Find where the given text appears and provide that cell's center as (X, Y) coordinate. 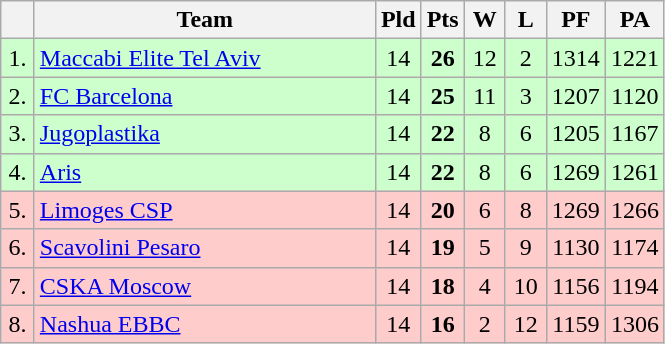
Nashua EBBC (204, 324)
4 (484, 286)
5. (18, 210)
7. (18, 286)
Scavolini Pesaro (204, 248)
Maccabi Elite Tel Aviv (204, 58)
1221 (634, 58)
Pts (442, 20)
FC Barcelona (204, 96)
1266 (634, 210)
1159 (576, 324)
1314 (576, 58)
PA (634, 20)
26 (442, 58)
5 (484, 248)
11 (484, 96)
20 (442, 210)
4. (18, 172)
1156 (576, 286)
1130 (576, 248)
L (526, 20)
19 (442, 248)
3 (526, 96)
25 (442, 96)
1261 (634, 172)
9 (526, 248)
10 (526, 286)
6. (18, 248)
CSKA Moscow (204, 286)
Jugoplastika (204, 134)
1306 (634, 324)
8. (18, 324)
1167 (634, 134)
Limoges CSP (204, 210)
2. (18, 96)
1174 (634, 248)
1205 (576, 134)
Aris (204, 172)
1194 (634, 286)
1120 (634, 96)
1207 (576, 96)
Pld (398, 20)
1. (18, 58)
PF (576, 20)
W (484, 20)
3. (18, 134)
16 (442, 324)
18 (442, 286)
Team (204, 20)
